Return the (X, Y) coordinate for the center point of the cell that contains the specified text.  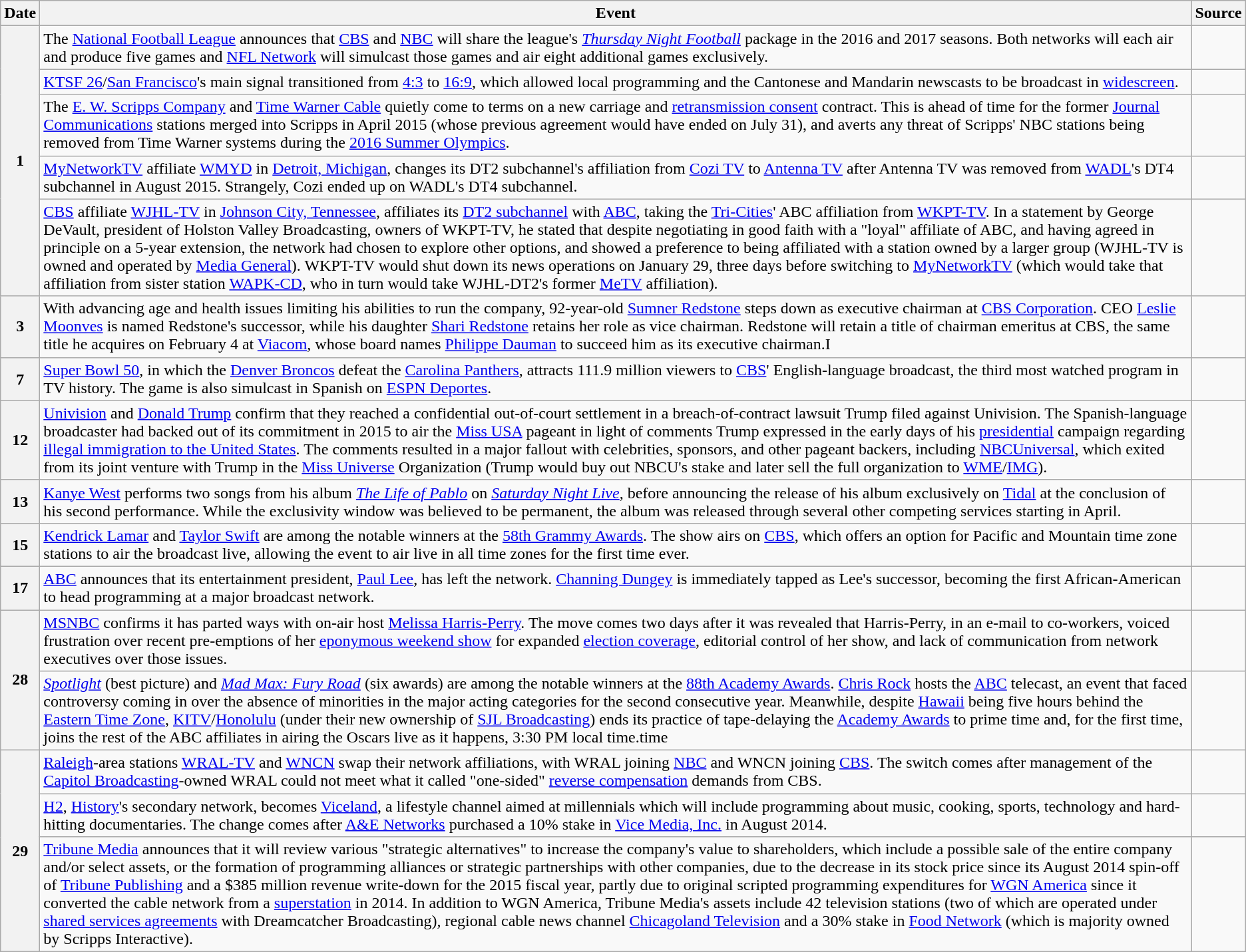
1 (20, 161)
29 (20, 852)
Date (20, 13)
Source (1218, 13)
7 (20, 379)
13 (20, 502)
17 (20, 588)
Event (616, 13)
3 (20, 327)
28 (20, 680)
15 (20, 544)
12 (20, 440)
